Provide the (X, Y) coordinate of the cell's center where the given text is located.  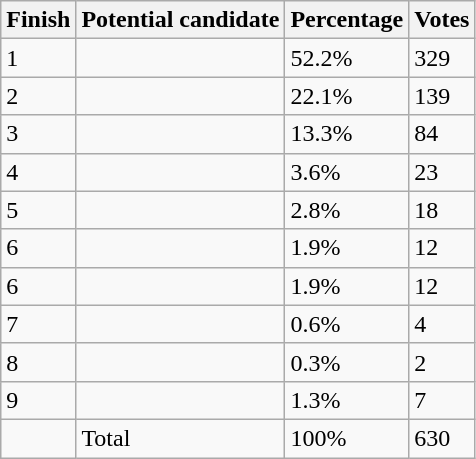
13.3% (347, 134)
Percentage (347, 20)
630 (442, 438)
0.6% (347, 324)
5 (38, 210)
23 (442, 172)
0.3% (347, 362)
84 (442, 134)
Potential candidate (180, 20)
100% (347, 438)
8 (38, 362)
3 (38, 134)
22.1% (347, 96)
52.2% (347, 58)
1 (38, 58)
18 (442, 210)
139 (442, 96)
329 (442, 58)
2.8% (347, 210)
1.3% (347, 400)
Total (180, 438)
3.6% (347, 172)
9 (38, 400)
Finish (38, 20)
Votes (442, 20)
